Scan for the cell matching the given text and deliver its (X, Y) coordinate at center. 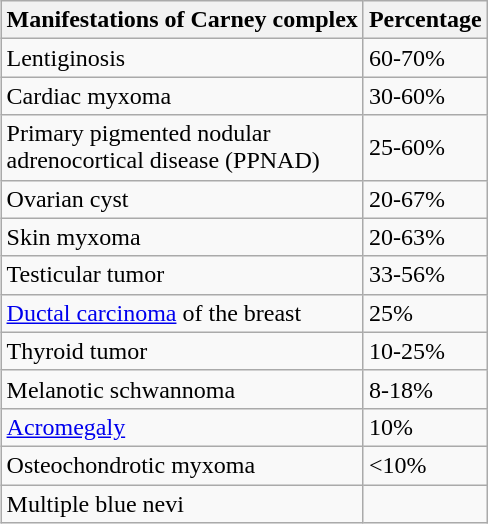
Percentage (425, 20)
30-60% (425, 96)
<10% (425, 465)
Thyroid tumor (182, 351)
60-70% (425, 58)
20-63% (425, 237)
25-60% (425, 148)
Cardiac myxoma (182, 96)
20-67% (425, 199)
Primary pigmented nodularadrenocortical disease (PPNAD) (182, 148)
Ovarian cyst (182, 199)
Manifestations of Carney complex (182, 20)
Ductal carcinoma of the breast (182, 313)
Multiple blue nevi (182, 503)
Melanotic schwannoma (182, 389)
10% (425, 427)
10-25% (425, 351)
Skin myxoma (182, 237)
8-18% (425, 389)
Testicular tumor (182, 275)
Osteochondrotic myxoma (182, 465)
Lentiginosis (182, 58)
Acromegaly (182, 427)
33-56% (425, 275)
25% (425, 313)
